Detect which cell encompasses the target text, then output its [x, y] center coordinate. 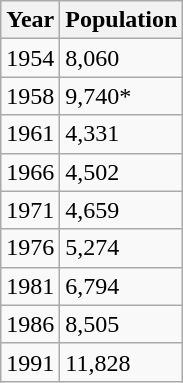
5,274 [122, 248]
1971 [30, 210]
Population [122, 20]
11,828 [122, 362]
1961 [30, 134]
1966 [30, 172]
4,331 [122, 134]
4,659 [122, 210]
1958 [30, 96]
8,060 [122, 58]
Year [30, 20]
6,794 [122, 286]
8,505 [122, 324]
1991 [30, 362]
1986 [30, 324]
4,502 [122, 172]
1981 [30, 286]
9,740* [122, 96]
1976 [30, 248]
1954 [30, 58]
